Search for the cell housing the specified text and yield its [x, y] center coordinate. 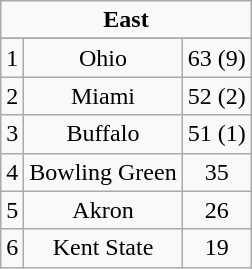
51 (1) [216, 134]
1 [12, 58]
Kent State [103, 248]
Ohio [103, 58]
Bowling Green [103, 172]
East [126, 20]
5 [12, 210]
Akron [103, 210]
6 [12, 248]
Buffalo [103, 134]
63 (9) [216, 58]
26 [216, 210]
Miami [103, 96]
3 [12, 134]
4 [12, 172]
35 [216, 172]
2 [12, 96]
52 (2) [216, 96]
19 [216, 248]
